Find where the given text appears and provide that cell's center as (X, Y) coordinate. 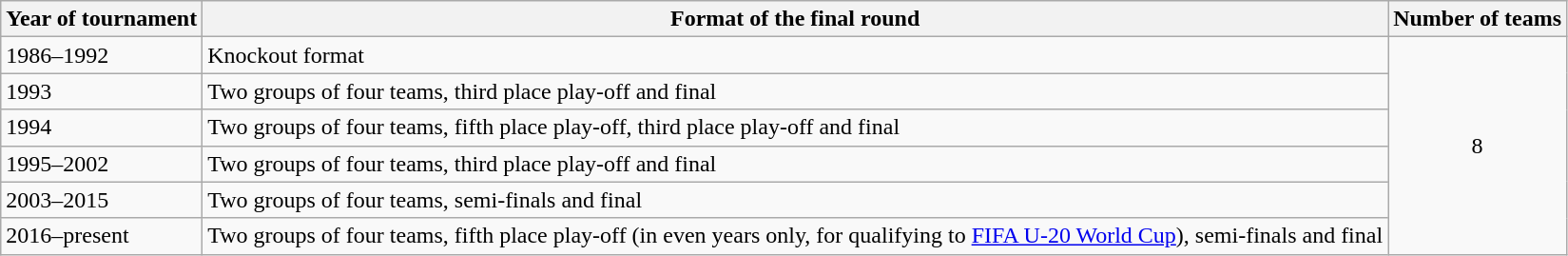
Format of the final round (795, 19)
1994 (102, 128)
2016–present (102, 236)
1986–1992 (102, 55)
1993 (102, 91)
Two groups of four teams, fifth place play-off (in even years only, for qualifying to FIFA U-20 World Cup), semi-finals and final (795, 236)
8 (1478, 146)
Number of teams (1478, 19)
Two groups of four teams, semi-finals and final (795, 200)
2003–2015 (102, 200)
1995–2002 (102, 164)
Knockout format (795, 55)
Two groups of four teams, fifth place play-off, third place play-off and final (795, 128)
Year of tournament (102, 19)
